Extract the [X, Y] coordinate from the center of the cell holding the provided text.  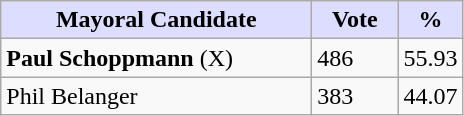
55.93 [430, 58]
% [430, 20]
486 [355, 58]
44.07 [430, 96]
Vote [355, 20]
Phil Belanger [156, 96]
Paul Schoppmann (X) [156, 58]
Mayoral Candidate [156, 20]
383 [355, 96]
